From the cell containing the given text, extract its center point as [x, y] coordinate. 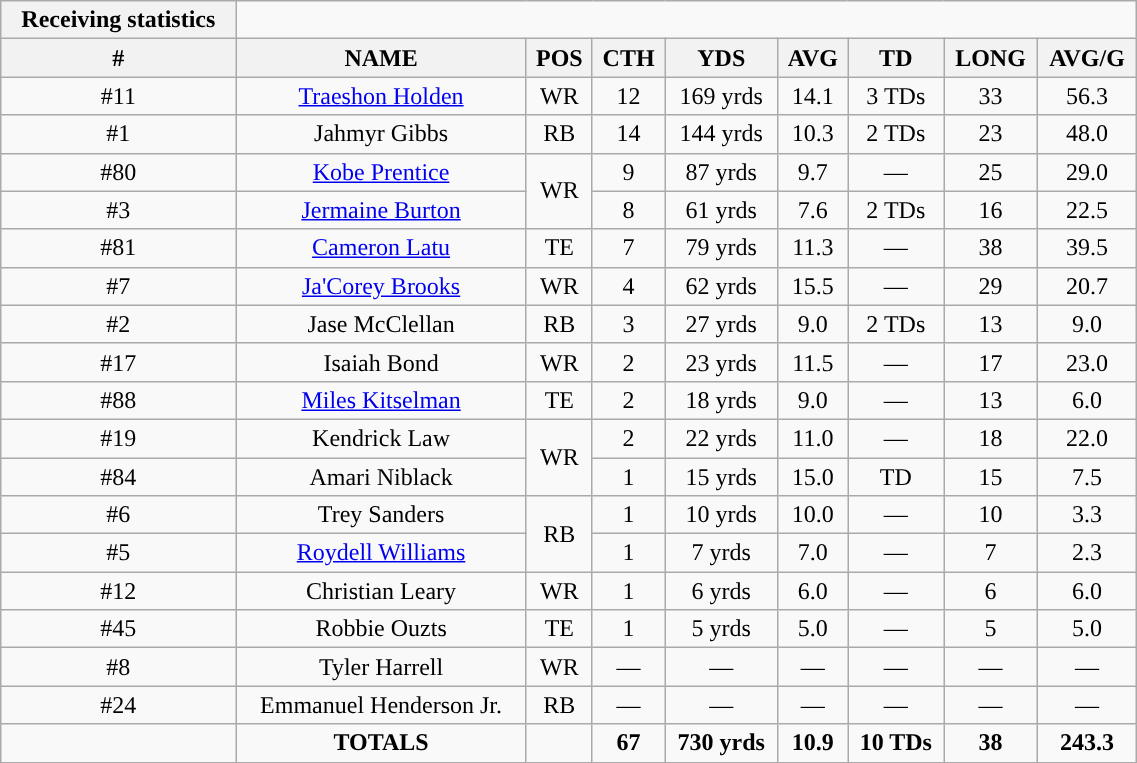
18 yrds [722, 400]
730 yrds [722, 743]
5 [991, 629]
AVG [813, 58]
#8 [118, 667]
8 [628, 210]
#80 [118, 172]
15 [991, 477]
Ja'Corey Brooks [381, 286]
Tyler Harrell [381, 667]
#17 [118, 362]
87 yrds [722, 172]
Trey Sanders [381, 515]
Emmanuel Henderson Jr. [381, 705]
TOTALS [381, 743]
25 [991, 172]
Kobe Prentice [381, 172]
15.5 [813, 286]
48.0 [1086, 134]
Jahmyr Gibbs [381, 134]
3 TDs [896, 96]
#84 [118, 477]
11.0 [813, 438]
#45 [118, 629]
15.0 [813, 477]
LONG [991, 58]
#2 [118, 324]
5 yrds [722, 629]
11.5 [813, 362]
#3 [118, 210]
39.5 [1086, 248]
18 [991, 438]
7.0 [813, 553]
#1 [118, 134]
Jase McClellan [381, 324]
#5 [118, 553]
6 yrds [722, 591]
Jermaine Burton [381, 210]
10 [991, 515]
144 yrds [722, 134]
#12 [118, 591]
23.0 [1086, 362]
POS [559, 58]
61 yrds [722, 210]
Christian Leary [381, 591]
3 [628, 324]
10.3 [813, 134]
67 [628, 743]
Kendrick Law [381, 438]
10 yrds [722, 515]
9 [628, 172]
16 [991, 210]
10.9 [813, 743]
14.1 [813, 96]
3.3 [1086, 515]
7 yrds [722, 553]
17 [991, 362]
Roydell Williams [381, 553]
# [118, 58]
11.3 [813, 248]
Robbie Ouzts [381, 629]
4 [628, 286]
Receiving statistics [118, 20]
10.0 [813, 515]
15 yrds [722, 477]
CTH [628, 58]
7.6 [813, 210]
#24 [118, 705]
#81 [118, 248]
33 [991, 96]
29.0 [1086, 172]
79 yrds [722, 248]
#6 [118, 515]
22 yrds [722, 438]
62 yrds [722, 286]
Isaiah Bond [381, 362]
12 [628, 96]
6 [991, 591]
#88 [118, 400]
NAME [381, 58]
56.3 [1086, 96]
27 yrds [722, 324]
Miles Kitselman [381, 400]
20.7 [1086, 286]
9.7 [813, 172]
2.3 [1086, 553]
Traeshon Holden [381, 96]
7.5 [1086, 477]
243.3 [1086, 743]
169 yrds [722, 96]
Cameron Latu [381, 248]
29 [991, 286]
YDS [722, 58]
#19 [118, 438]
23 yrds [722, 362]
AVG/G [1086, 58]
22.0 [1086, 438]
14 [628, 134]
22.5 [1086, 210]
10 TDs [896, 743]
23 [991, 134]
#11 [118, 96]
#7 [118, 286]
Amari Niblack [381, 477]
